For the text-containing cell, return its midpoint in [x, y] coordinate format. 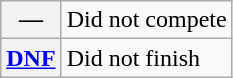
— [31, 20]
Did not finish [146, 58]
Did not compete [146, 20]
DNF [31, 58]
